Provide the [X, Y] coordinate of the cell's center where the given text is located.  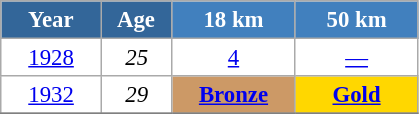
Gold [356, 95]
Age [136, 20]
4 [234, 58]
50 km [356, 20]
25 [136, 58]
Bronze [234, 95]
— [356, 58]
Year [52, 20]
1932 [52, 95]
1928 [52, 58]
29 [136, 95]
18 km [234, 20]
